Detect which cell encompasses the target text, then output its [x, y] center coordinate. 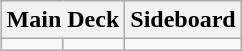
Sideboard [183, 20]
Main Deck [63, 20]
